Pinpoint the cell where the given text exists, returning its [X, Y] midpoint coordinate. 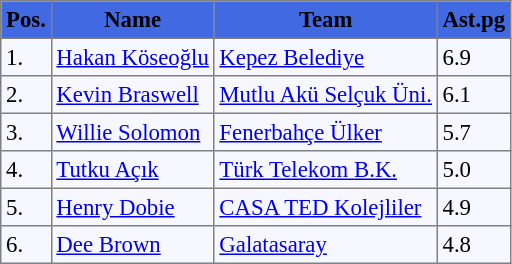
1. [26, 57]
CASA TED Kolejliler [326, 207]
6.9 [474, 57]
Mutlu Akü Selçuk Üni. [326, 95]
6.1 [474, 95]
5.7 [474, 132]
Willie Solomon [132, 132]
Pos. [26, 20]
Fenerbahçe Ülker [326, 132]
Name [132, 20]
6. [26, 245]
Türk Telekom B.K. [326, 170]
4. [26, 170]
Kevin Braswell [132, 95]
Dee Brown [132, 245]
2. [26, 95]
Tutku Açık [132, 170]
3. [26, 132]
5. [26, 207]
4.9 [474, 207]
Team [326, 20]
5.0 [474, 170]
Ast.pg [474, 20]
Hakan Köseoğlu [132, 57]
4.8 [474, 245]
Henry Dobie [132, 207]
Galatasaray [326, 245]
Kepez Belediye [326, 57]
